For the text-containing cell, return its midpoint in (x, y) coordinate format. 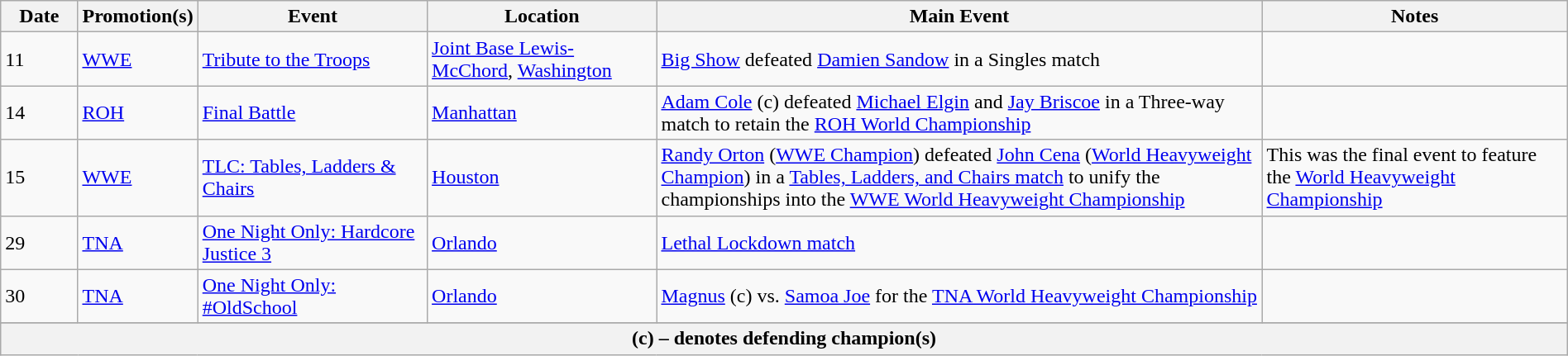
Date (40, 17)
Lethal Lockdown match (959, 243)
(c) – denotes defending champion(s) (784, 339)
11 (40, 59)
15 (40, 178)
This was the final event to feature the World Heavyweight Championship (1414, 178)
Location (543, 17)
30 (40, 296)
14 (40, 112)
Big Show defeated Damien Sandow in a Singles match (959, 59)
Promotion(s) (137, 17)
Adam Cole (c) defeated Michael Elgin and Jay Briscoe in a Three-way match to retain the ROH World Championship (959, 112)
Tribute to the Troops (313, 59)
Joint Base Lewis-McChord, Washington (543, 59)
Notes (1414, 17)
Event (313, 17)
Main Event (959, 17)
29 (40, 243)
TLC: Tables, Ladders & Chairs (313, 178)
Magnus (c) vs. Samoa Joe for the TNA World Heavyweight Championship (959, 296)
One Night Only: Hardcore Justice 3 (313, 243)
One Night Only: #OldSchool (313, 296)
Manhattan (543, 112)
ROH (137, 112)
Final Battle (313, 112)
Houston (543, 178)
